Search for the cell housing the specified text and yield its (X, Y) center coordinate. 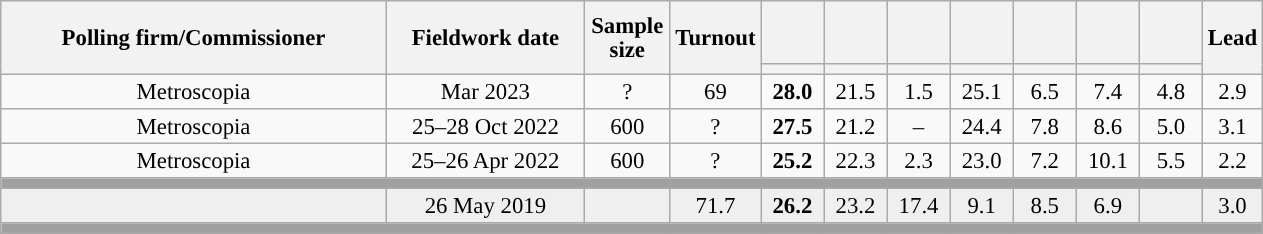
8.6 (1108, 126)
24.4 (982, 126)
Turnout (716, 38)
25.2 (792, 162)
7.2 (1044, 162)
5.0 (1170, 126)
10.1 (1108, 162)
71.7 (716, 206)
1.5 (918, 92)
22.3 (856, 162)
9.1 (982, 206)
25–26 Apr 2022 (485, 162)
2.3 (918, 162)
3.1 (1232, 126)
6.9 (1108, 206)
Polling firm/Commissioner (194, 38)
7.8 (1044, 126)
23.2 (856, 206)
6.5 (1044, 92)
4.8 (1170, 92)
Fieldwork date (485, 38)
69 (716, 92)
21.5 (856, 92)
Lead (1232, 38)
27.5 (792, 126)
26 May 2019 (485, 206)
7.4 (1108, 92)
25–28 Oct 2022 (485, 126)
21.2 (856, 126)
23.0 (982, 162)
28.0 (792, 92)
25.1 (982, 92)
2.2 (1232, 162)
3.0 (1232, 206)
17.4 (918, 206)
5.5 (1170, 162)
26.2 (792, 206)
Mar 2023 (485, 92)
Sample size (627, 38)
– (918, 126)
2.9 (1232, 92)
8.5 (1044, 206)
